Identify which cell holds the provided text, then report its (x, y) central coordinate. 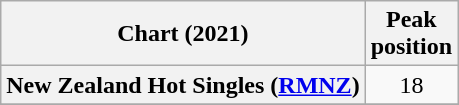
Peakposition (411, 34)
Chart (2021) (183, 34)
New Zealand Hot Singles (RMNZ) (183, 85)
18 (411, 85)
